Detect which cell encompasses the target text, then output its (X, Y) center coordinate. 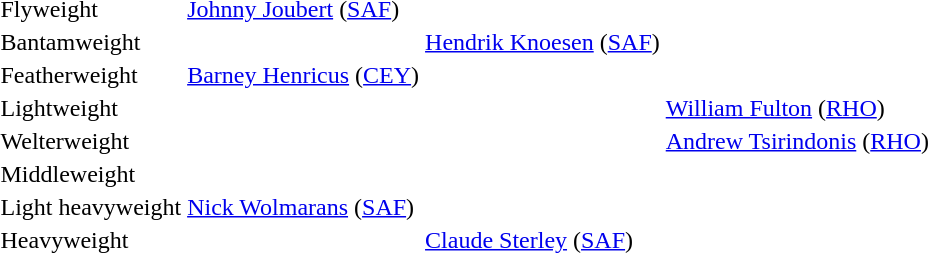
Hendrik Knoesen (SAF) (543, 42)
Nick Wolmarans (SAF) (304, 207)
Barney Henricus (CEY) (304, 75)
